Pinpoint the cell where the given text exists, returning its [X, Y] midpoint coordinate. 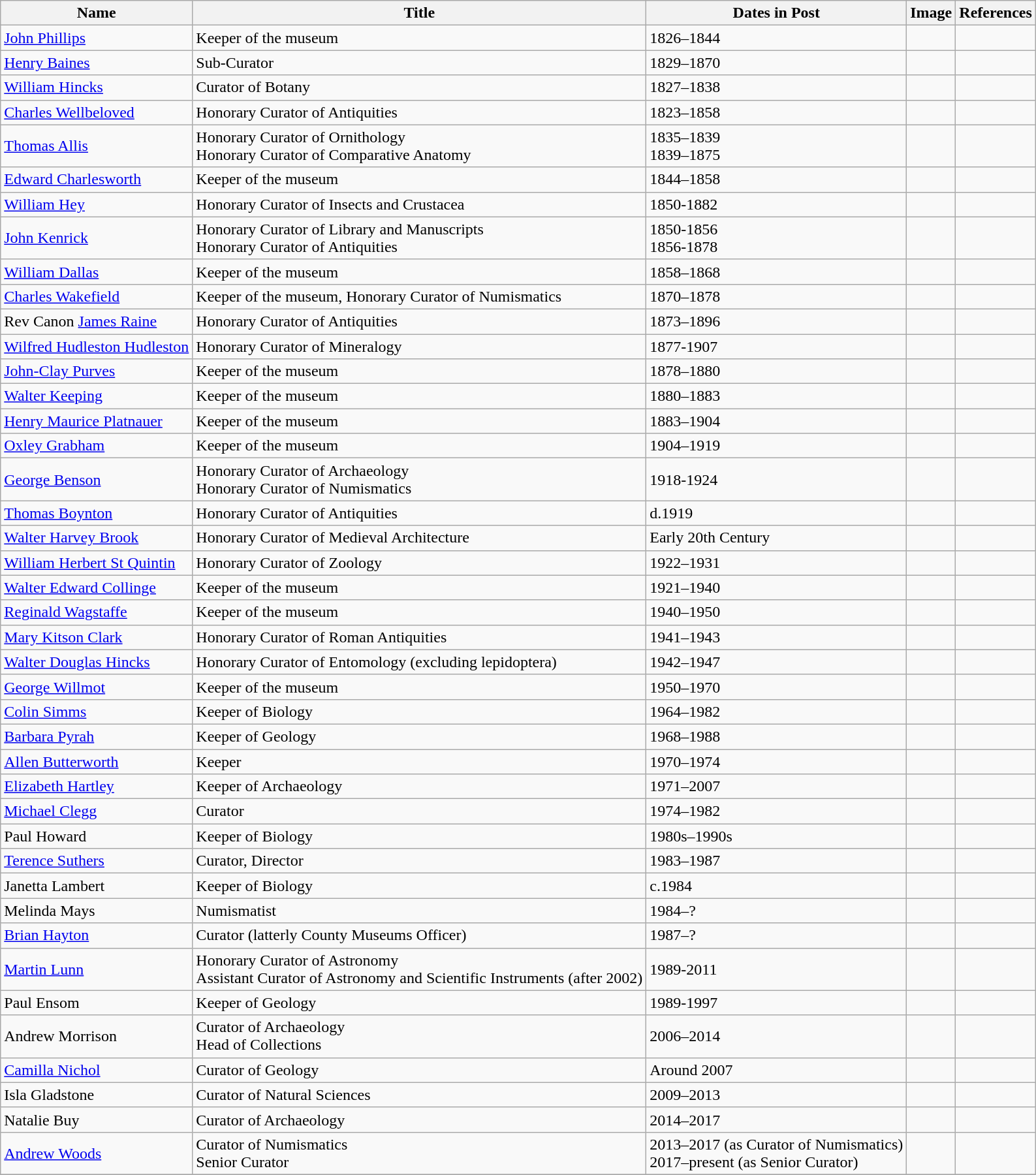
Camilla Nichol [97, 1070]
Early 20th Century [777, 538]
Reginald Wagstaffe [97, 612]
Numismatist [419, 911]
Melinda Mays [97, 911]
Brian Hayton [97, 935]
Dates in Post [777, 13]
Janetta Lambert [97, 886]
Henry Maurice Platnauer [97, 421]
Colin Simms [97, 712]
Natalie Buy [97, 1120]
Keeper [419, 762]
Image [931, 13]
1880–1883 [777, 396]
Barbara Pyrah [97, 736]
1941–1943 [777, 637]
2009–2013 [777, 1095]
Andrew Morrison [97, 1037]
Charles Wakefield [97, 296]
1823–1858 [777, 112]
Curator of NumismaticsSenior Curator [419, 1153]
1873–1896 [777, 321]
Honorary Curator of OrnithologyHonorary Curator of Comparative Anatomy [419, 146]
1964–1982 [777, 712]
Martin Lunn [97, 969]
Sub-Curator [419, 63]
1921–1940 [777, 587]
Curator of ArchaeologyHead of Collections [419, 1037]
William Dallas [97, 272]
1989-1997 [777, 1003]
Allen Butterworth [97, 762]
1850-1882 [777, 204]
Honorary Curator of Insects and Crustacea [419, 204]
Honorary Curator of Library and ManuscriptsHonorary Curator of Antiquities [419, 238]
1983–1987 [777, 861]
Curator, Director [419, 861]
2014–2017 [777, 1120]
Honorary Curator of Roman Antiquities [419, 637]
1858–1868 [777, 272]
Walter Harvey Brook [97, 538]
Thomas Boynton [97, 513]
1940–1950 [777, 612]
1971–2007 [777, 787]
Keeper of the museum, Honorary Curator of Numismatics [419, 296]
Honorary Curator of Zoology [419, 563]
William Hey [97, 204]
John Phillips [97, 38]
Henry Baines [97, 63]
Paul Howard [97, 836]
1870–1878 [777, 296]
William Hincks [97, 87]
Around 2007 [777, 1070]
John-Clay Purves [97, 371]
1950–1970 [777, 687]
Curator [419, 811]
Name [97, 13]
William Herbert St Quintin [97, 563]
Paul Ensom [97, 1003]
Terence Suthers [97, 861]
1974–1982 [777, 811]
Keeper of Archaeology [419, 787]
1829–1870 [777, 63]
Curator of Natural Sciences [419, 1095]
Oxley Grabham [97, 446]
George Benson [97, 479]
1877-1907 [777, 347]
1922–1931 [777, 563]
Curator of Geology [419, 1070]
1835–18391839–1875 [777, 146]
Thomas Allis [97, 146]
Elizabeth Hartley [97, 787]
Title [419, 13]
c.1984 [777, 886]
Honorary Curator of Mineralogy [419, 347]
1918-1924 [777, 479]
2013–2017 (as Curator of Numismatics)2017–present (as Senior Curator) [777, 1153]
1970–1974 [777, 762]
1827–1838 [777, 87]
Walter Douglas Hincks [97, 662]
Walter Keeping [97, 396]
Honorary Curator of Medieval Architecture [419, 538]
2006–2014 [777, 1037]
George Willmot [97, 687]
Edward Charlesworth [97, 180]
Wilfred Hudleston Hudleston [97, 347]
1850-18561856-1878 [777, 238]
Isla Gladstone [97, 1095]
Walter Edward Collinge [97, 587]
John Kenrick [97, 238]
Michael Clegg [97, 811]
Curator of Botany [419, 87]
1968–1988 [777, 736]
1989-2011 [777, 969]
Rev Canon James Raine [97, 321]
d.1919 [777, 513]
1844–1858 [777, 180]
1878–1880 [777, 371]
1987–? [777, 935]
Mary Kitson Clark [97, 637]
Curator of Archaeology [419, 1120]
1883–1904 [777, 421]
1942–1947 [777, 662]
Curator (latterly County Museums Officer) [419, 935]
Honorary Curator of AstronomyAssistant Curator of Astronomy and Scientific Instruments (after 2002) [419, 969]
1826–1844 [777, 38]
References [996, 13]
1984–? [777, 911]
Andrew Woods [97, 1153]
Honorary Curator of Entomology (excluding lepidoptera) [419, 662]
1904–1919 [777, 446]
Honorary Curator of ArchaeologyHonorary Curator of Numismatics [419, 479]
1980s–1990s [777, 836]
Charles Wellbeloved [97, 112]
